Pinpoint the cell where the given text exists, returning its [x, y] midpoint coordinate. 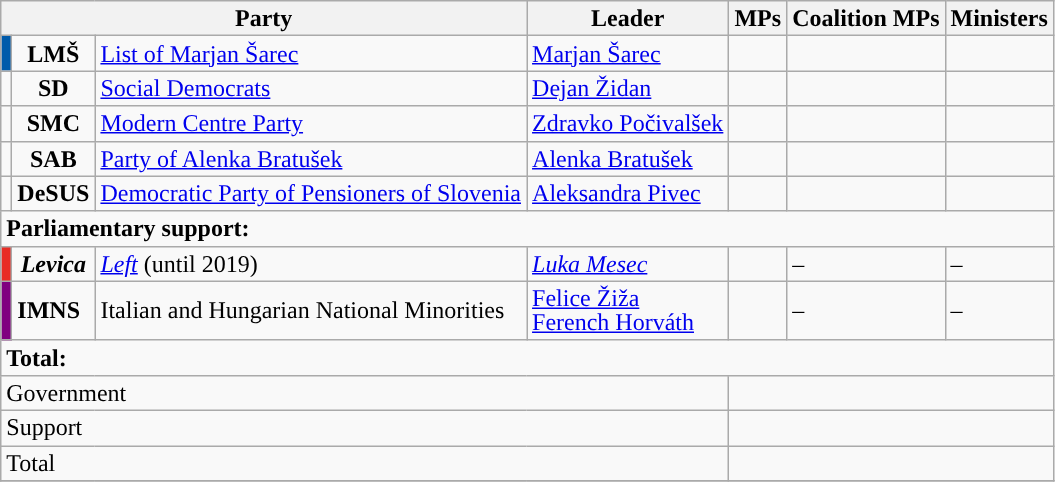
Levica [54, 264]
Support [365, 428]
Italian and Hungarian National Minorities [311, 310]
Felice ŽižaFerench Horváth [628, 310]
Zdravko Počivalšek [628, 124]
LMŠ [54, 54]
Dejan Židan [628, 88]
SMC [54, 124]
Ministers [999, 18]
Marjan Šarec [628, 54]
List of Marjan Šarec [311, 54]
Parliamentary support: [528, 228]
Government [365, 392]
Democratic Party of Pensioners of Slovenia [311, 194]
IMNS [54, 310]
Aleksandra Pivec [628, 194]
Total [365, 464]
SD [54, 88]
DeSUS [54, 194]
Total: [528, 358]
Left (until 2019) [311, 264]
SAB [54, 158]
Alenka Bratušek [628, 158]
Party [264, 18]
Party of Alenka Bratušek [311, 158]
Leader [628, 18]
Luka Mesec [628, 264]
MPs [758, 18]
Modern Centre Party [311, 124]
Social Democrats [311, 88]
Coalition MPs [866, 18]
